Find where the given text appears and provide that cell's center as [X, Y] coordinate. 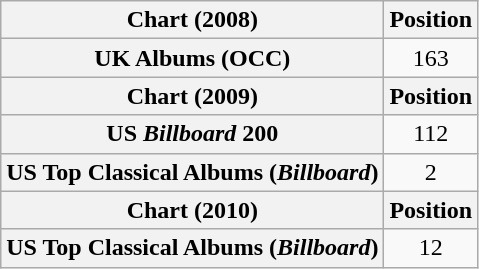
112 [431, 134]
Chart (2010) [192, 210]
Chart (2009) [192, 96]
Chart (2008) [192, 20]
US Billboard 200 [192, 134]
UK Albums (OCC) [192, 58]
163 [431, 58]
2 [431, 172]
12 [431, 248]
